Provide the [x, y] coordinate of the cell's center where the given text is located.  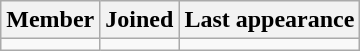
Joined [140, 20]
Last appearance [270, 20]
Member [50, 20]
